Return [x, y] of the center of cell containing provided text 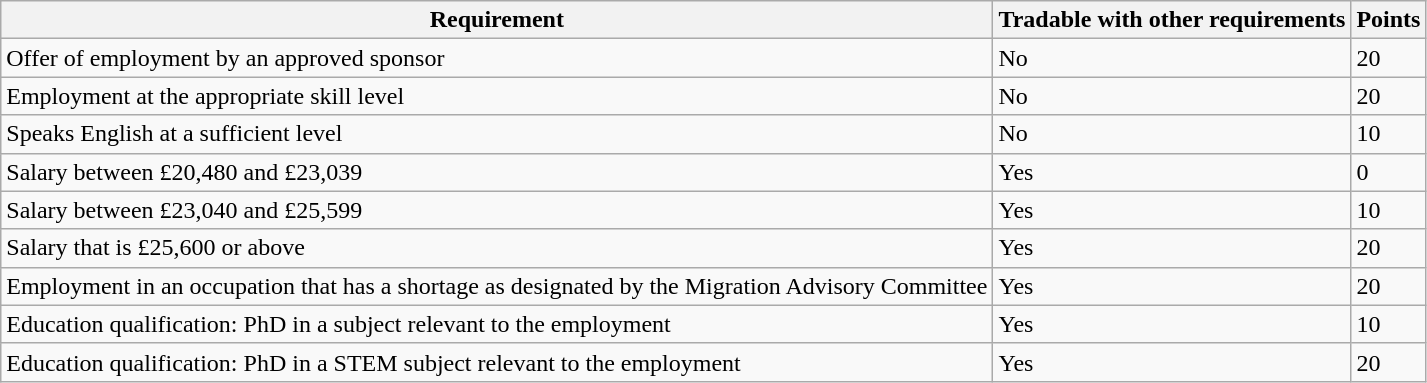
Salary between £23,040 and £25,599 [497, 210]
Speaks English at a sufficient level [497, 134]
Education qualification: PhD in a subject relevant to the employment [497, 324]
Points [1388, 20]
Employment at the appropriate skill level [497, 96]
Employment in an occupation that has a shortage as designated by the Migration Advisory Committee [497, 286]
Requirement [497, 20]
Tradable with other requirements [1172, 20]
Salary that is £25,600 or above [497, 248]
0 [1388, 172]
Salary between £20,480 and £23,039 [497, 172]
Education qualification: PhD in a STEM subject relevant to the employment [497, 362]
Offer of employment by an approved sponsor [497, 58]
